Identify which cell holds the provided text, then report its [X, Y] central coordinate. 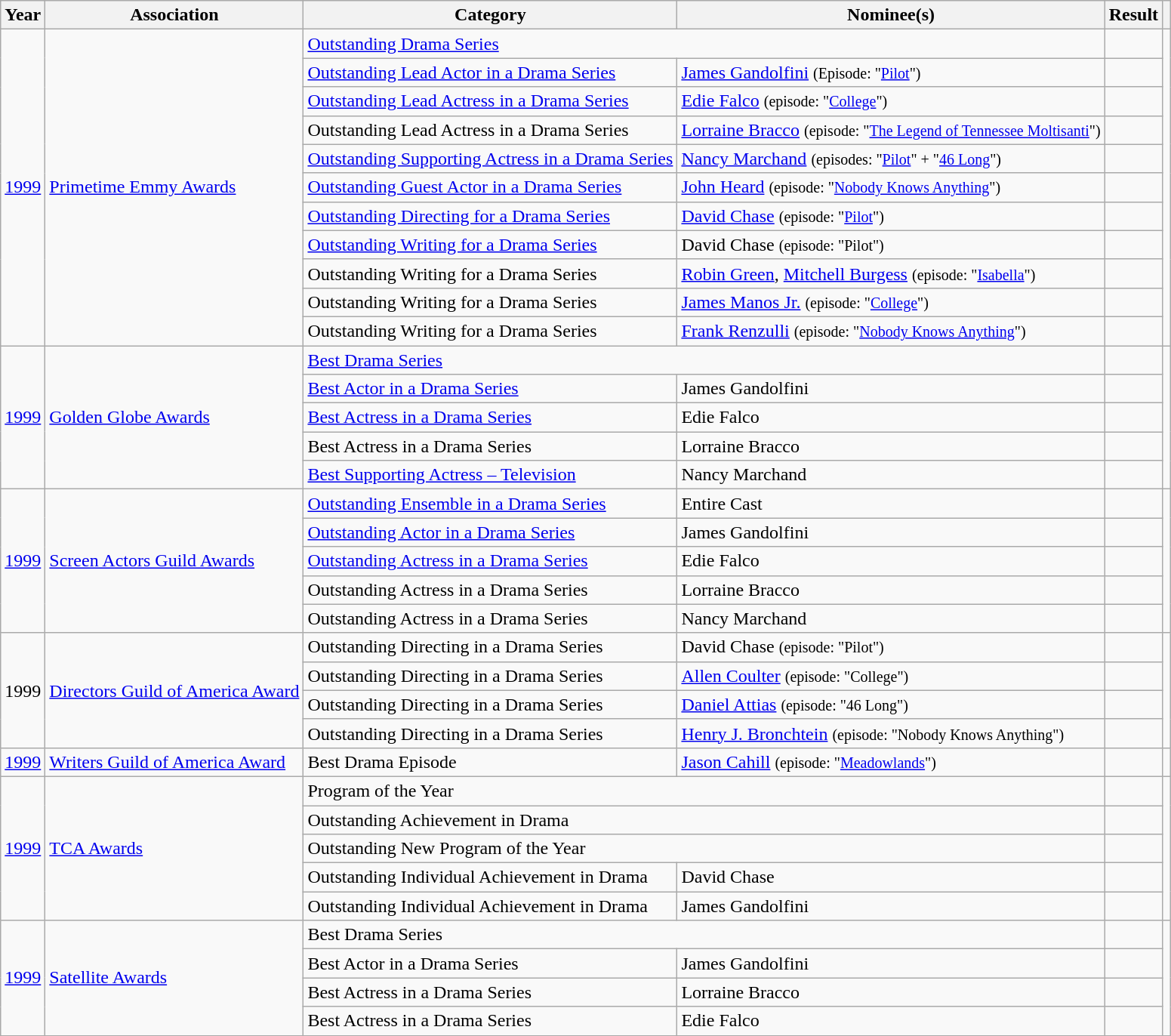
John Heard (episode: "Nobody Knows Anything") [891, 187]
Year [23, 15]
David Chase [891, 877]
Daniel Attias (episode: "46 Long") [891, 705]
Directors Guild of America Award [174, 690]
Outstanding Achievement in Drama [704, 819]
Golden Globe Awards [174, 418]
Category [491, 15]
Screen Actors Guild Awards [174, 561]
Outstanding Actor in a Drama Series [491, 532]
Outstanding New Program of the Year [704, 849]
TCA Awards [174, 848]
Nominee(s) [891, 15]
Edie Falco (episode: "College") [891, 101]
Jason Cahill (episode: "Meadowlands") [891, 762]
Result [1133, 15]
Robin Green, Mitchell Burgess (episode: "Isabella") [891, 273]
James Manos Jr. (episode: "College") [891, 302]
Outstanding Lead Actor in a Drama Series [491, 72]
Outstanding Directing for a Drama Series [491, 216]
Satellite Awards [174, 978]
James Gandolfini (Episode: "Pilot") [891, 72]
Nancy Marchand (episodes: "Pilot" + "46 Long") [891, 159]
Outstanding Guest Actor in a Drama Series [491, 187]
Writers Guild of America Award [174, 762]
Association [174, 15]
Program of the Year [704, 791]
Best Drama Episode [491, 762]
Frank Renzulli (episode: "Nobody Knows Anything") [891, 331]
Outstanding Ensemble in a Drama Series [491, 504]
Outstanding Supporting Actress in a Drama Series [491, 159]
Best Supporting Actress – Television [491, 475]
Henry J. Bronchtein (episode: "Nobody Knows Anything") [891, 733]
Outstanding Drama Series [704, 44]
Lorraine Bracco (episode: "The Legend of Tennessee Moltisanti") [891, 130]
Allen Coulter (episode: "College") [891, 676]
Entire Cast [891, 504]
Primetime Emmy Awards [174, 187]
